Detect which cell encompasses the target text, then output its [x, y] center coordinate. 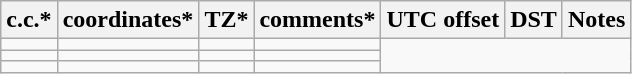
Notes [596, 20]
DST [534, 20]
TZ* [226, 20]
UTC offset [443, 20]
c.c.* [29, 20]
coordinates* [128, 20]
comments* [318, 20]
